Provide the (X, Y) coordinate of the cell's center where the given text is located.  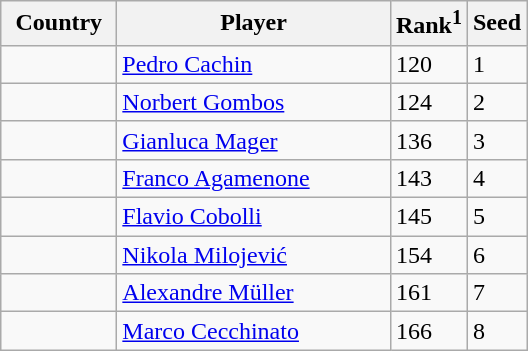
Rank1 (428, 24)
124 (428, 102)
Nikola Milojević (254, 255)
143 (428, 178)
166 (428, 331)
Flavio Cobolli (254, 217)
8 (496, 331)
Seed (496, 24)
145 (428, 217)
2 (496, 102)
1 (496, 64)
136 (428, 140)
Alexandre Müller (254, 293)
7 (496, 293)
3 (496, 140)
120 (428, 64)
5 (496, 217)
6 (496, 255)
Pedro Cachin (254, 64)
Marco Cecchinato (254, 331)
Gianluca Mager (254, 140)
154 (428, 255)
Player (254, 24)
Country (59, 24)
161 (428, 293)
Franco Agamenone (254, 178)
4 (496, 178)
Norbert Gombos (254, 102)
